From the cell containing the given text, extract its center point as (X, Y) coordinate. 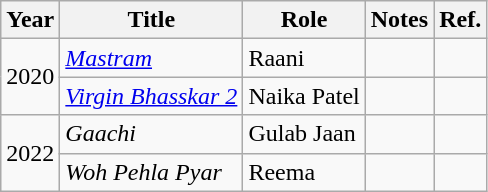
Notes (399, 20)
Naika Patel (304, 96)
2022 (30, 153)
Mastram (152, 58)
2020 (30, 77)
Virgin Bhasskar 2 (152, 96)
Reema (304, 172)
Role (304, 20)
Gaachi (152, 134)
Ref. (460, 20)
Gulab Jaan (304, 134)
Raani (304, 58)
Title (152, 20)
Year (30, 20)
Woh Pehla Pyar (152, 172)
